Search for the cell housing the specified text and yield its [x, y] center coordinate. 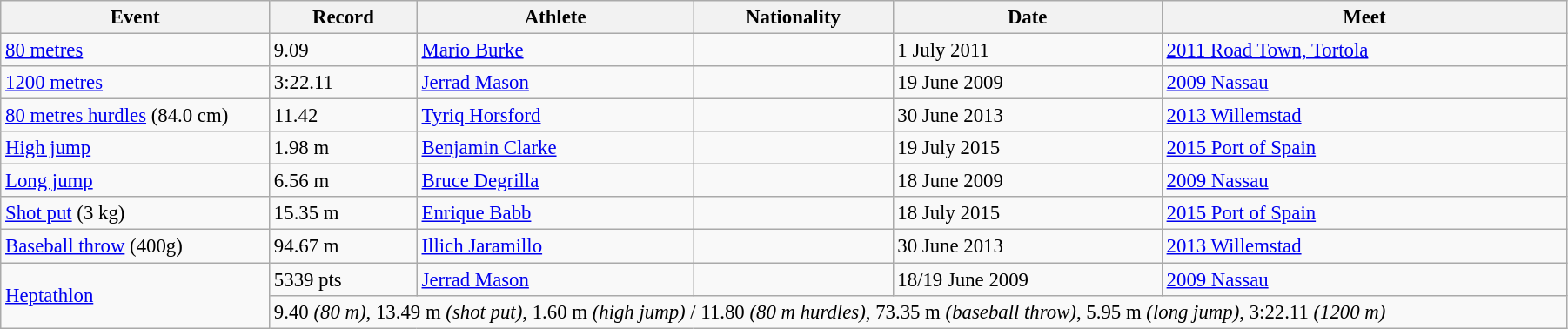
Tyriq Horsford [555, 116]
Heptathlon [136, 296]
94.67 m [344, 246]
6.56 m [344, 181]
80 metres [136, 50]
High jump [136, 148]
11.42 [344, 116]
18 July 2015 [1027, 213]
Shot put (3 kg) [136, 213]
Meet [1364, 17]
Event [136, 17]
18 June 2009 [1027, 181]
Nationality [794, 17]
1.98 m [344, 148]
Athlete [555, 17]
Bruce Degrilla [555, 181]
15.35 m [344, 213]
9.09 [344, 50]
Benjamin Clarke [555, 148]
18/19 June 2009 [1027, 279]
Date [1027, 17]
Long jump [136, 181]
Illich Jaramillo [555, 246]
19 July 2015 [1027, 148]
9.40 (80 m), 13.49 m (shot put), 1.60 m (high jump) / 11.80 (80 m hurdles), 73.35 m (baseball throw), 5.95 m (long jump), 3:22.11 (1200 m) [919, 312]
1 July 2011 [1027, 50]
2011 Road Town, Tortola [1364, 50]
1200 metres [136, 83]
Baseball throw (400g) [136, 246]
Enrique Babb [555, 213]
19 June 2009 [1027, 83]
5339 pts [344, 279]
Record [344, 17]
80 metres hurdles (84.0 cm) [136, 116]
Mario Burke [555, 50]
3:22.11 [344, 83]
